For the text-containing cell, return its midpoint in [X, Y] coordinate format. 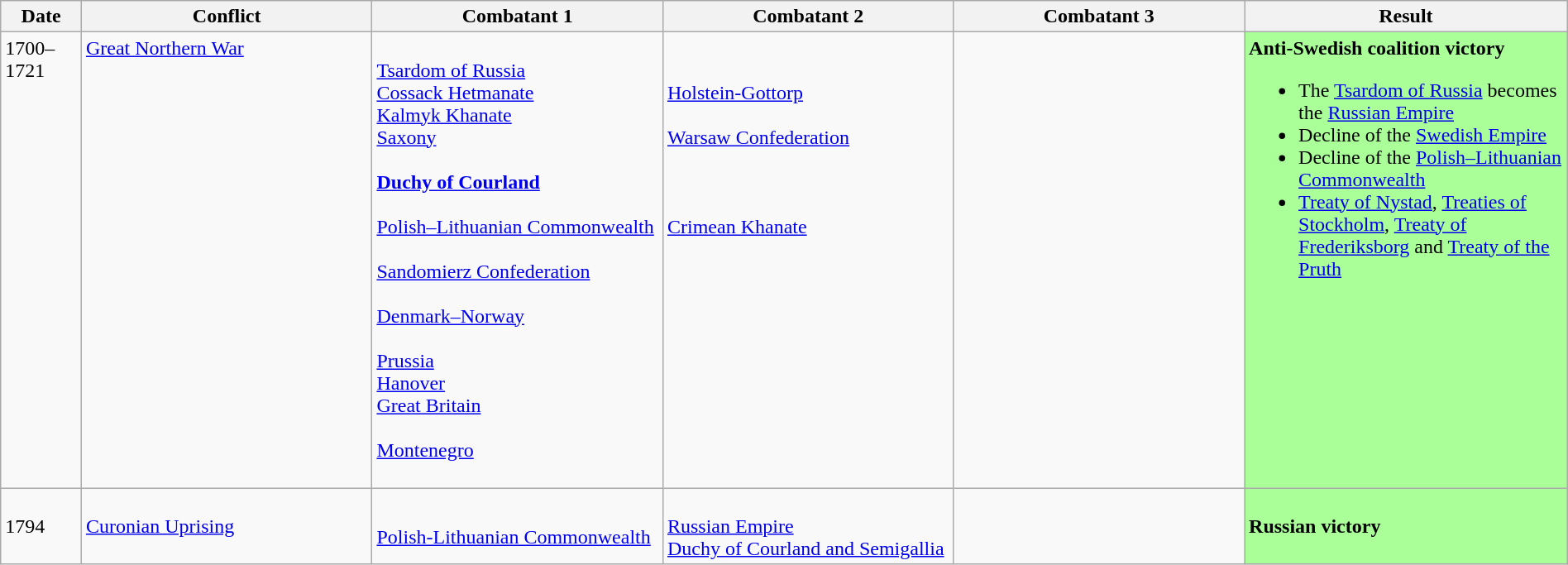
Russian Empire Duchy of Courland and Semigallia [808, 526]
Russian victory [1406, 526]
Curonian Uprising [227, 526]
1794 [41, 526]
Combatant 1 [518, 17]
Conflict [227, 17]
Combatant 3 [1099, 17]
Great Northern War [227, 260]
Holstein-Gottorp Warsaw Confederation Crimean Khanate [808, 260]
Combatant 2 [808, 17]
Polish-Lithuanian Commonwealth [518, 526]
1700–1721 [41, 260]
Result [1406, 17]
Date [41, 17]
